Capture the cell that displays the provided text and extract its [x, y] central coordinate. 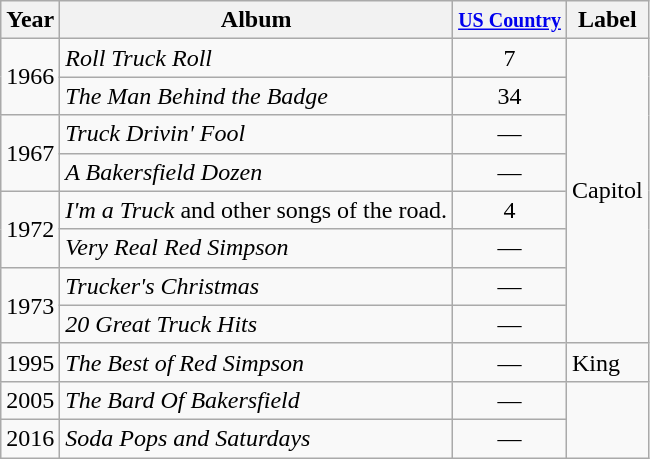
Label [607, 20]
1973 [30, 305]
20 Great Truck Hits [256, 324]
1967 [30, 153]
The Man Behind the Badge [256, 96]
A Bakersfield Dozen [256, 172]
Soda Pops and Saturdays [256, 438]
I'm a Truck and other songs of the road. [256, 210]
2016 [30, 438]
Capitol [607, 191]
Roll Truck Roll [256, 58]
Album [256, 20]
The Bard Of Bakersfield [256, 400]
Trucker's Christmas [256, 286]
King [607, 362]
Year [30, 20]
Very Real Red Simpson [256, 248]
1972 [30, 229]
2005 [30, 400]
4 [510, 210]
The Best of Red Simpson [256, 362]
34 [510, 96]
US Country [510, 20]
1995 [30, 362]
1966 [30, 77]
7 [510, 58]
Truck Drivin' Fool [256, 134]
